Capture the cell that displays the provided text and extract its [x, y] central coordinate. 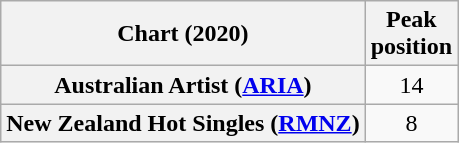
Chart (2020) [183, 34]
8 [411, 123]
Australian Artist (ARIA) [183, 85]
14 [411, 85]
Peakposition [411, 34]
New Zealand Hot Singles (RMNZ) [183, 123]
